Identify which cell holds the provided text, then report its (X, Y) central coordinate. 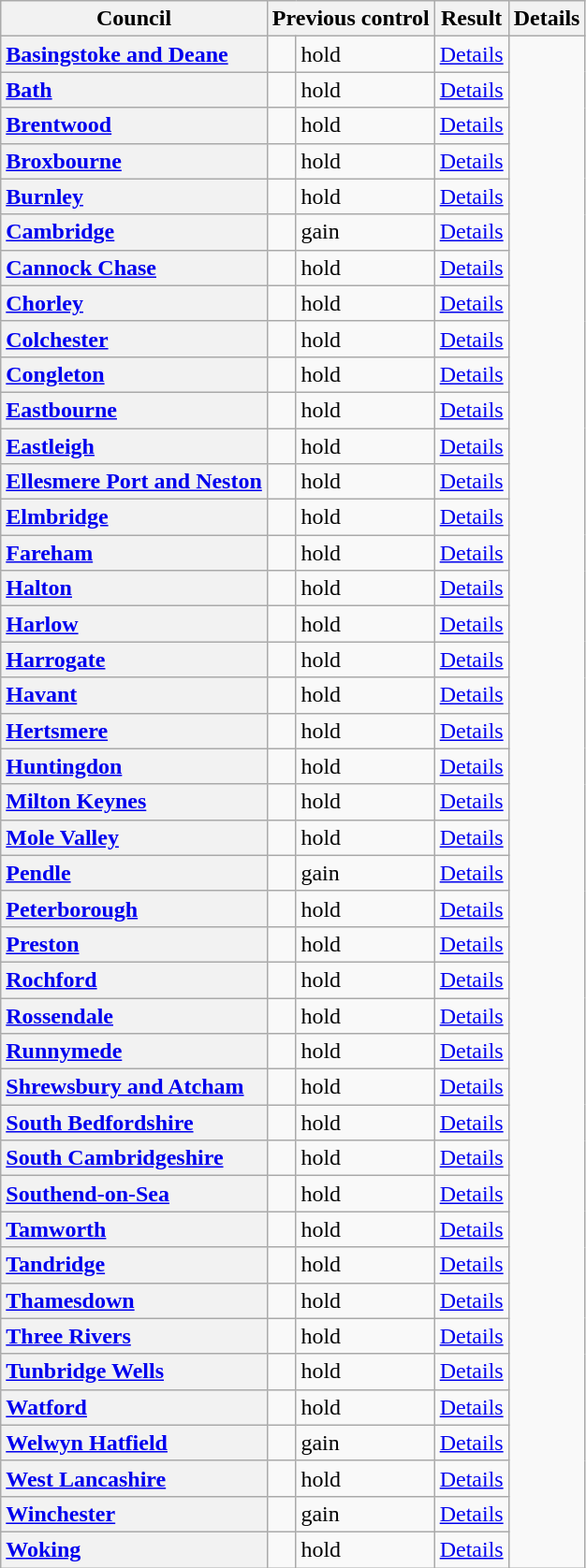
South Cambridgeshire (135, 1158)
Eastbourne (135, 410)
Thamesdown (135, 1300)
Woking (135, 1549)
Watford (135, 1407)
Southend-on-Sea (135, 1194)
Tunbridge Wells (135, 1372)
Elmbridge (135, 517)
Broxbourne (135, 161)
Result (472, 19)
Congleton (135, 374)
Tamworth (135, 1229)
Ellesmere Port and Neston (135, 482)
Runnymede (135, 1052)
Peterborough (135, 908)
Tandridge (135, 1265)
Halton (135, 588)
Harlow (135, 624)
South Bedfordshire (135, 1123)
Previous control (350, 19)
Huntingdon (135, 766)
Burnley (135, 196)
Rochford (135, 980)
Bath (135, 90)
Preston (135, 944)
Cannock Chase (135, 268)
Three Rivers (135, 1336)
Rossendale (135, 1015)
Chorley (135, 303)
West Lancashire (135, 1478)
Hertsmere (135, 731)
Cambridge (135, 232)
Pendle (135, 873)
Shrewsbury and Atcham (135, 1087)
Winchester (135, 1514)
Colchester (135, 339)
Havant (135, 695)
Basingstoke and Deane (135, 54)
Fareham (135, 553)
Harrogate (135, 660)
Mole Valley (135, 837)
Brentwood (135, 125)
Eastleigh (135, 446)
Council (135, 19)
Welwyn Hatfield (135, 1443)
Milton Keynes (135, 802)
